Return the (X, Y) coordinate for the center point of the cell that contains the specified text.  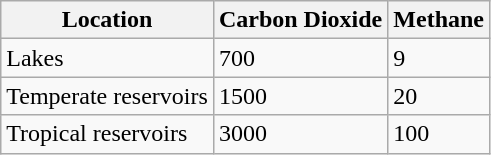
Temperate reservoirs (108, 96)
Lakes (108, 58)
1500 (300, 96)
700 (300, 58)
Carbon Dioxide (300, 20)
9 (439, 58)
Methane (439, 20)
Location (108, 20)
3000 (300, 134)
20 (439, 96)
100 (439, 134)
Tropical reservoirs (108, 134)
